Provide the (x, y) coordinate of the cell's center where the given text is located.  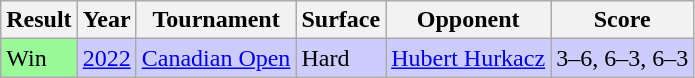
Hubert Hurkacz (468, 58)
Tournament (216, 20)
3–6, 6–3, 6–3 (622, 58)
Hard (341, 58)
Score (622, 20)
Result (39, 20)
Win (39, 58)
2022 (106, 58)
Opponent (468, 20)
Canadian Open (216, 58)
Year (106, 20)
Surface (341, 20)
